Capture the cell that displays the provided text and extract its [x, y] central coordinate. 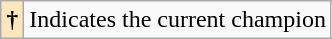
† [12, 20]
Indicates the current champion [178, 20]
